Output the (X, Y) coordinate of the center of the cell containing the given text.  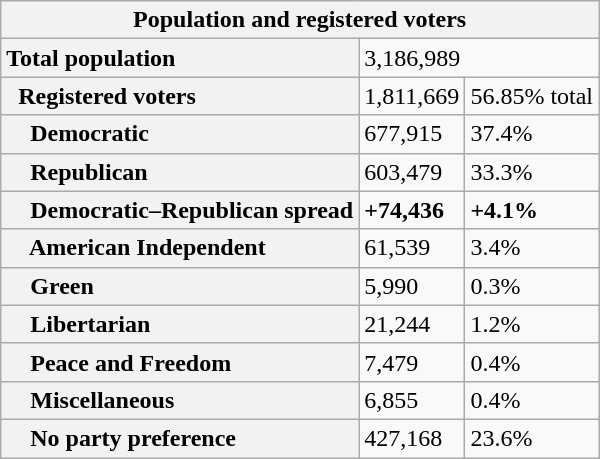
Democratic–Republican spread (180, 210)
0.3% (532, 286)
Libertarian (180, 324)
Peace and Freedom (180, 362)
23.6% (532, 438)
427,168 (412, 438)
No party preference (180, 438)
37.4% (532, 134)
5,990 (412, 286)
677,915 (412, 134)
6,855 (412, 400)
3.4% (532, 248)
American Independent (180, 248)
1.2% (532, 324)
Miscellaneous (180, 400)
61,539 (412, 248)
Republican (180, 172)
+4.1% (532, 210)
603,479 (412, 172)
Population and registered voters (300, 20)
1,811,669 (412, 96)
Total population (180, 58)
Registered voters (180, 96)
Green (180, 286)
+74,436 (412, 210)
21,244 (412, 324)
3,186,989 (479, 58)
7,479 (412, 362)
33.3% (532, 172)
56.85% total (532, 96)
Democratic (180, 134)
